Capture the cell that displays the provided text and extract its (x, y) central coordinate. 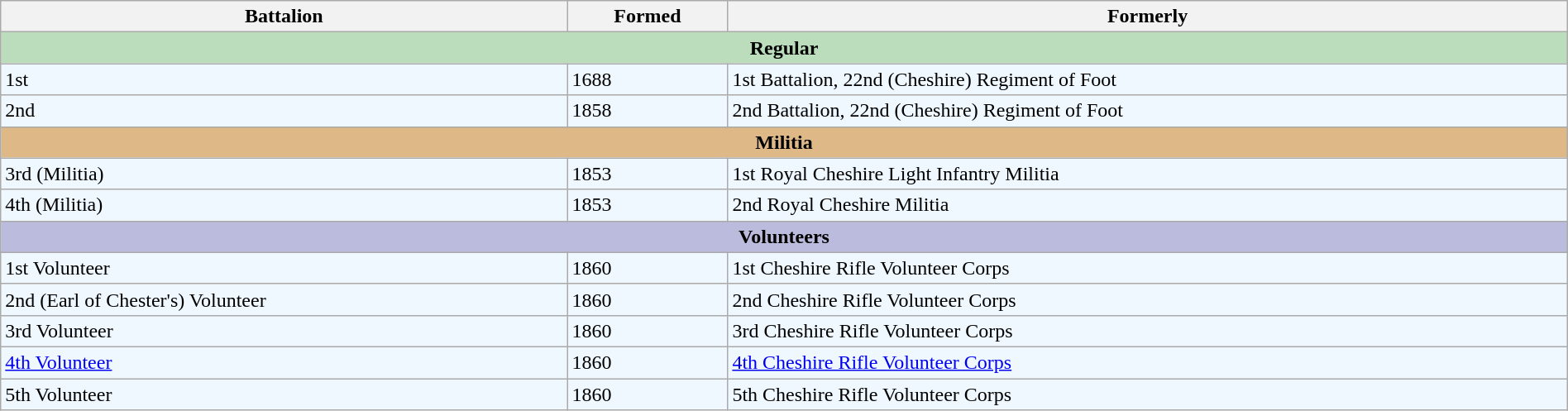
2nd (Earl of Chester's) Volunteer (284, 299)
5th Volunteer (284, 394)
3rd Volunteer (284, 331)
Formed (648, 17)
4th Cheshire Rifle Volunteer Corps (1148, 362)
1st (284, 79)
5th Cheshire Rifle Volunteer Corps (1148, 394)
Battalion (284, 17)
1st Volunteer (284, 268)
2nd Battalion, 22nd (Cheshire) Regiment of Foot (1148, 111)
1st Cheshire Rifle Volunteer Corps (1148, 268)
Militia (784, 142)
1858 (648, 111)
2nd (284, 111)
1688 (648, 79)
4th (Militia) (284, 205)
Formerly (1148, 17)
Regular (784, 48)
1st Battalion, 22nd (Cheshire) Regiment of Foot (1148, 79)
2nd Cheshire Rifle Volunteer Corps (1148, 299)
3rd (Militia) (284, 174)
Volunteers (784, 237)
1st Royal Cheshire Light Infantry Militia (1148, 174)
2nd Royal Cheshire Militia (1148, 205)
3rd Cheshire Rifle Volunteer Corps (1148, 331)
4th Volunteer (284, 362)
